Output the (X, Y) coordinate of the center of the cell containing the given text.  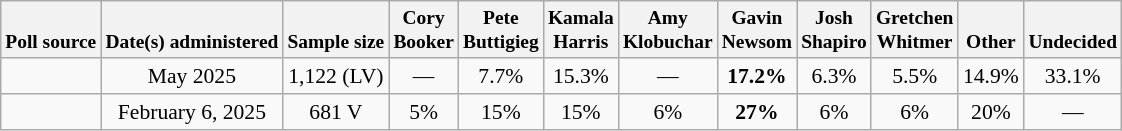
GavinNewsom (756, 30)
14.9% (991, 76)
GretchenWhitmer (914, 30)
20% (991, 112)
17.2% (756, 76)
681 V (336, 112)
Date(s) administered (192, 30)
CoryBooker (424, 30)
AmyKlobuchar (668, 30)
1,122 (LV) (336, 76)
15.3% (580, 76)
27% (756, 112)
Poll source (51, 30)
Other (991, 30)
February 6, 2025 (192, 112)
Undecided (1073, 30)
May 2025 (192, 76)
6.3% (834, 76)
JoshShapiro (834, 30)
7.7% (500, 76)
33.1% (1073, 76)
Sample size (336, 30)
PeteButtigieg (500, 30)
KamalaHarris (580, 30)
5% (424, 112)
5.5% (914, 76)
